Detect which cell encompasses the target text, then output its (X, Y) center coordinate. 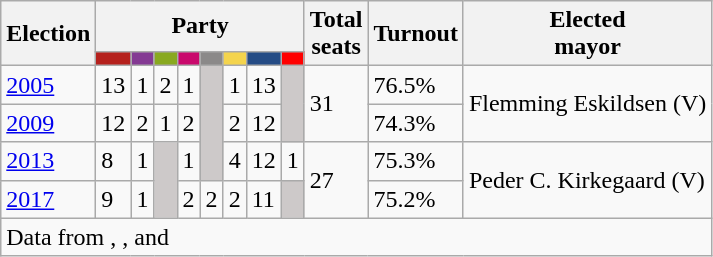
Totalseats (336, 34)
2013 (48, 161)
2005 (48, 85)
Peder C. Kirkegaard (V) (587, 180)
76.5% (416, 85)
31 (336, 104)
Data from , , and (356, 237)
Election (48, 34)
27 (336, 180)
75.2% (416, 199)
11 (264, 199)
9 (114, 199)
74.3% (416, 123)
4 (234, 161)
2017 (48, 199)
Electedmayor (587, 34)
Flemming Eskildsen (V) (587, 104)
Party (200, 26)
8 (114, 161)
Turnout (416, 34)
2009 (48, 123)
75.3% (416, 161)
